Capture the cell that displays the provided text and extract its (x, y) central coordinate. 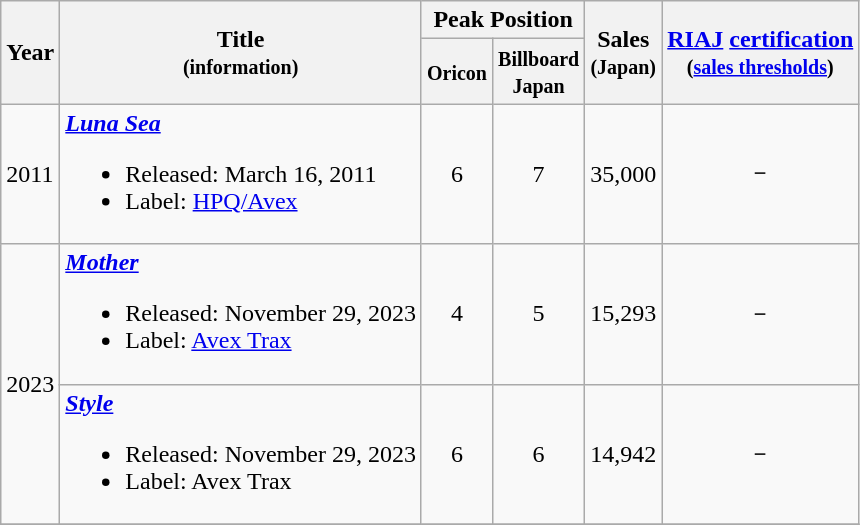
35,000 (624, 174)
2023 (30, 384)
Title(information) (241, 52)
14,942 (624, 454)
MotherReleased: November 29, 2023Label: Avex Trax (241, 314)
4 (456, 314)
15,293 (624, 314)
StyleReleased: November 29, 2023Label: Avex Trax (241, 454)
Oricon (456, 72)
RIAJ certification(sales thresholds) (760, 52)
2011 (30, 174)
Billboard Japan (539, 72)
5 (539, 314)
Sales(Japan) (624, 52)
7 (539, 174)
Year (30, 52)
Luna SeaReleased: March 16, 2011Label: HPQ/Avex (241, 174)
Peak Position (502, 20)
